For the text-containing cell, return its midpoint in [x, y] coordinate format. 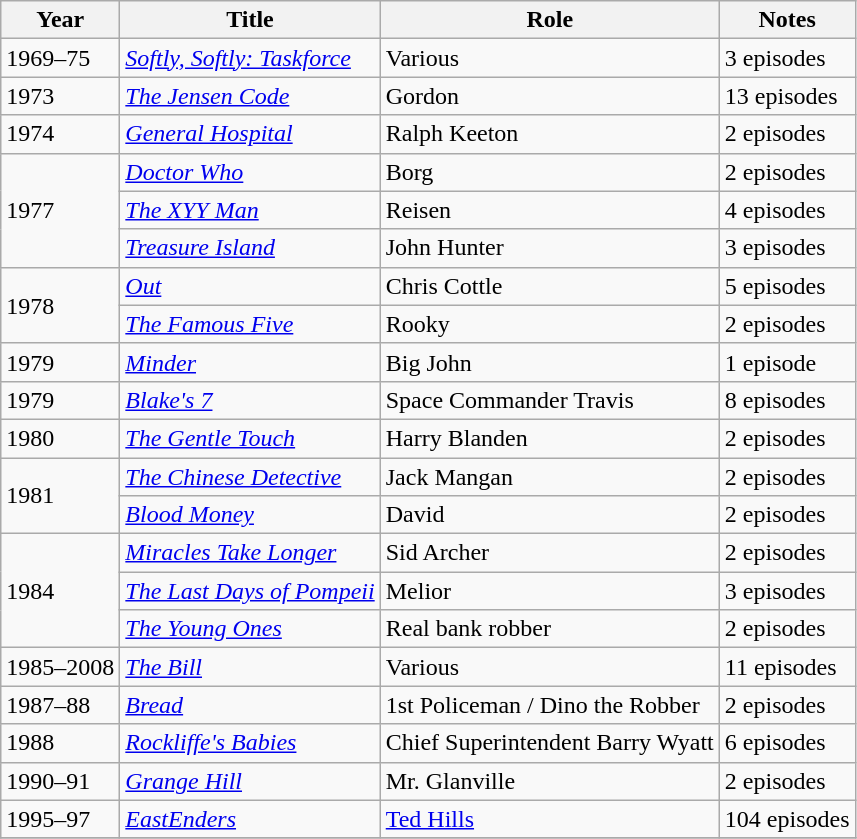
Melior [550, 591]
1990–91 [60, 781]
The Gentle Touch [250, 438]
Miracles Take Longer [250, 553]
Year [60, 20]
The Young Ones [250, 629]
1984 [60, 591]
11 episodes [787, 667]
Out [250, 286]
1995–97 [60, 819]
5 episodes [787, 286]
13 episodes [787, 96]
Title [250, 20]
1969–75 [60, 58]
Chris Cottle [550, 286]
Reisen [550, 210]
Harry Blanden [550, 438]
Big John [550, 362]
Minder [250, 362]
Real bank robber [550, 629]
4 episodes [787, 210]
Grange Hill [250, 781]
Softly, Softly: Taskforce [250, 58]
Ralph Keeton [550, 134]
Role [550, 20]
1974 [60, 134]
1980 [60, 438]
1st Policeman / Dino the Robber [550, 705]
6 episodes [787, 743]
1985–2008 [60, 667]
Space Commander Travis [550, 400]
Borg [550, 172]
EastEnders [250, 819]
1 episode [787, 362]
Gordon [550, 96]
General Hospital [250, 134]
Treasure Island [250, 248]
1987–88 [60, 705]
The Chinese Detective [250, 477]
104 episodes [787, 819]
1978 [60, 305]
Jack Mangan [550, 477]
1981 [60, 496]
Sid Archer [550, 553]
8 episodes [787, 400]
Mr. Glanville [550, 781]
Notes [787, 20]
Ted Hills [550, 819]
John Hunter [550, 248]
Chief Superintendent Barry Wyatt [550, 743]
David [550, 515]
The Famous Five [250, 324]
Blake's 7 [250, 400]
Doctor Who [250, 172]
1977 [60, 210]
Blood Money [250, 515]
The Last Days of Pompeii [250, 591]
Rockliffe's Babies [250, 743]
1988 [60, 743]
The XYY Man [250, 210]
Bread [250, 705]
Rooky [550, 324]
The Bill [250, 667]
The Jensen Code [250, 96]
1973 [60, 96]
